Determine the (X, Y) coordinate at the center of the cell enclosing the given text.  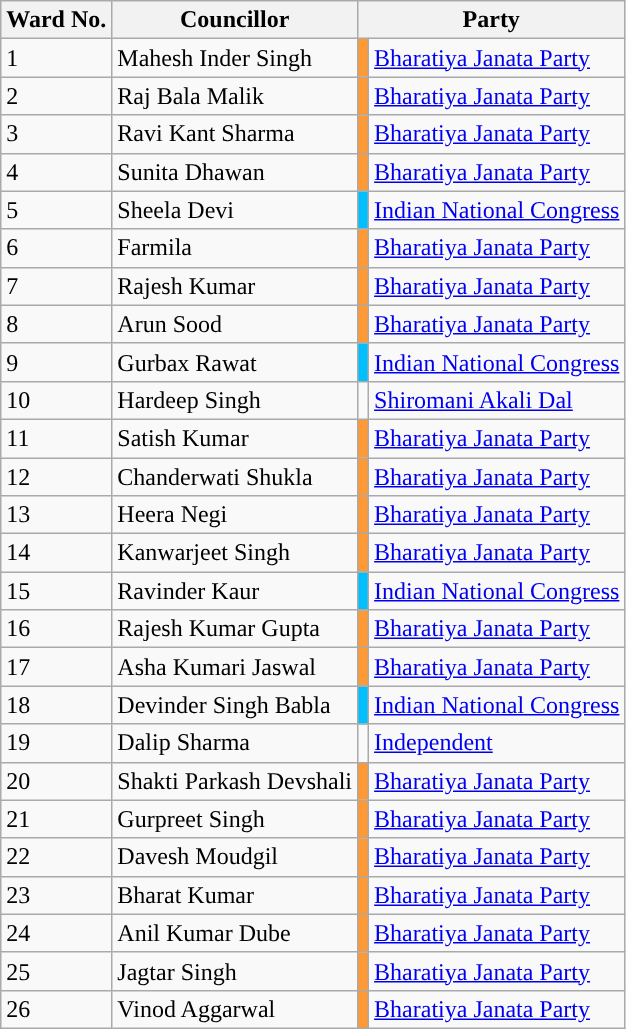
Sunita Dhawan (235, 172)
Vinod Aggarwal (235, 1009)
15 (56, 591)
26 (56, 1009)
Arun Sood (235, 324)
Party (492, 20)
Ravi Kant Sharma (235, 134)
Devinder Singh Babla (235, 705)
Davesh Moudgil (235, 857)
Mahesh Inder Singh (235, 58)
11 (56, 438)
1 (56, 58)
Gurpreet Singh (235, 819)
7 (56, 286)
Ward No. (56, 20)
25 (56, 971)
3 (56, 134)
2 (56, 96)
4 (56, 172)
Raj Bala Malik (235, 96)
Shakti Parkash Devshali (235, 781)
19 (56, 743)
23 (56, 895)
Gurbax Rawat (235, 362)
Chanderwati Shukla (235, 477)
24 (56, 933)
Hardeep Singh (235, 400)
Dalip Sharma (235, 743)
22 (56, 857)
5 (56, 210)
Anil Kumar Dube (235, 933)
Jagtar Singh (235, 971)
20 (56, 781)
Independent (497, 743)
Asha Kumari Jaswal (235, 667)
6 (56, 248)
8 (56, 324)
12 (56, 477)
Rajesh Kumar (235, 286)
21 (56, 819)
10 (56, 400)
Heera Negi (235, 515)
Farmila (235, 248)
9 (56, 362)
Councillor (235, 20)
Ravinder Kaur (235, 591)
Rajesh Kumar Gupta (235, 629)
Satish Kumar (235, 438)
Kanwarjeet Singh (235, 553)
17 (56, 667)
Sheela Devi (235, 210)
Bharat Kumar (235, 895)
16 (56, 629)
13 (56, 515)
18 (56, 705)
Shiromani Akali Dal (497, 400)
14 (56, 553)
